Return the [X, Y] coordinate for the center point of the cell that contains the specified text.  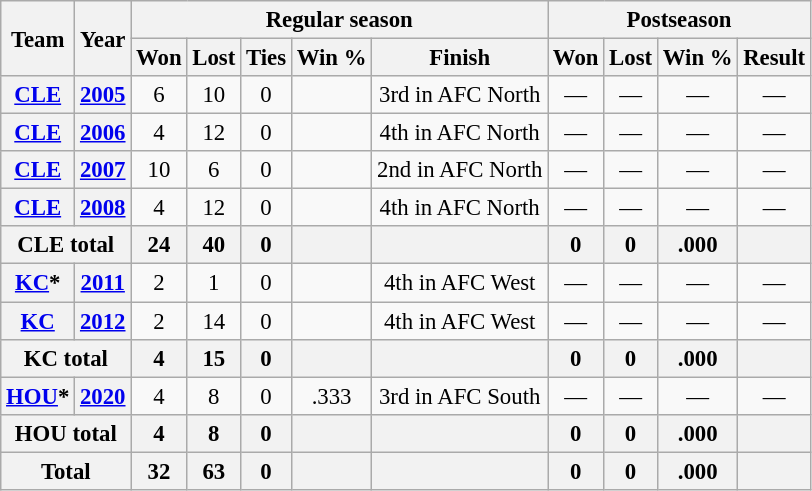
63 [214, 471]
2008 [103, 208]
KC [38, 321]
2005 [103, 95]
Ties [266, 58]
3rd in AFC South [460, 396]
2nd in AFC North [460, 170]
1 [214, 283]
Finish [460, 58]
14 [214, 321]
40 [214, 245]
2006 [103, 133]
Regular season [340, 20]
HOU total [66, 433]
2020 [103, 396]
KC total [66, 358]
15 [214, 358]
32 [159, 471]
Team [38, 38]
2012 [103, 321]
.333 [331, 396]
2011 [103, 283]
Total [66, 471]
CLE total [66, 245]
3rd in AFC North [460, 95]
Postseason [680, 20]
HOU* [38, 396]
KC* [38, 283]
Result [774, 58]
Year [103, 38]
24 [159, 245]
2007 [103, 170]
